Output the (X, Y) coordinate of the center of the cell containing the given text.  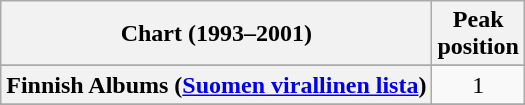
Chart (1993–2001) (216, 34)
Finnish Albums (Suomen virallinen lista) (216, 85)
Peakposition (478, 34)
1 (478, 85)
